Output the (X, Y) coordinate of the center of the cell containing the given text.  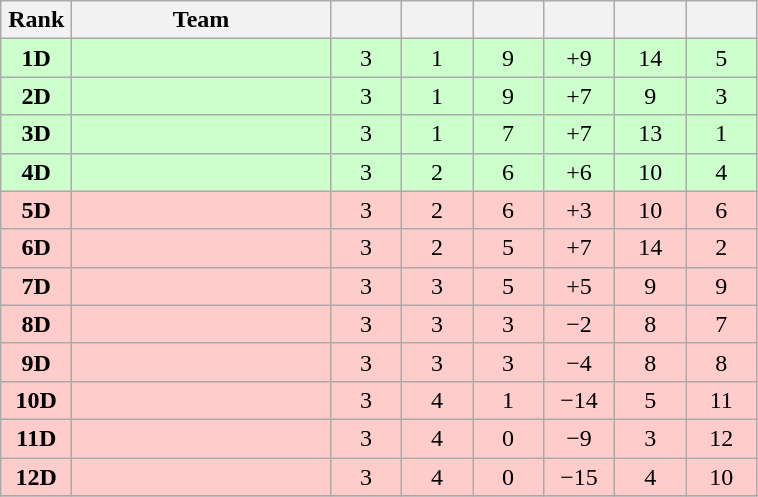
6D (36, 248)
Team (202, 20)
11D (36, 438)
3D (36, 134)
13 (650, 134)
−2 (580, 324)
+9 (580, 58)
4D (36, 172)
12D (36, 477)
+3 (580, 210)
8D (36, 324)
−9 (580, 438)
7D (36, 286)
+6 (580, 172)
Rank (36, 20)
11 (722, 400)
2D (36, 96)
−4 (580, 362)
−14 (580, 400)
10D (36, 400)
+5 (580, 286)
12 (722, 438)
9D (36, 362)
5D (36, 210)
−15 (580, 477)
1D (36, 58)
